Search for the cell housing the specified text and yield its (X, Y) center coordinate. 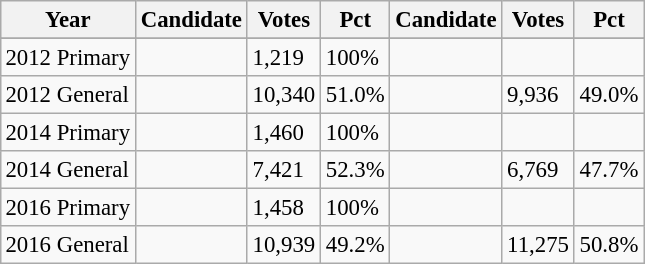
50.8% (608, 245)
47.7% (608, 170)
1,460 (284, 133)
6,769 (538, 170)
10,340 (284, 95)
52.3% (356, 170)
9,936 (538, 95)
7,421 (284, 170)
10,939 (284, 245)
49.0% (608, 95)
11,275 (538, 245)
2016 General (68, 245)
1,219 (284, 57)
1,458 (284, 208)
2012 Primary (68, 57)
2014 General (68, 170)
2016 Primary (68, 208)
49.2% (356, 245)
2012 General (68, 95)
51.0% (356, 95)
2014 Primary (68, 133)
Year (68, 20)
